Search for the cell housing the specified text and yield its (x, y) center coordinate. 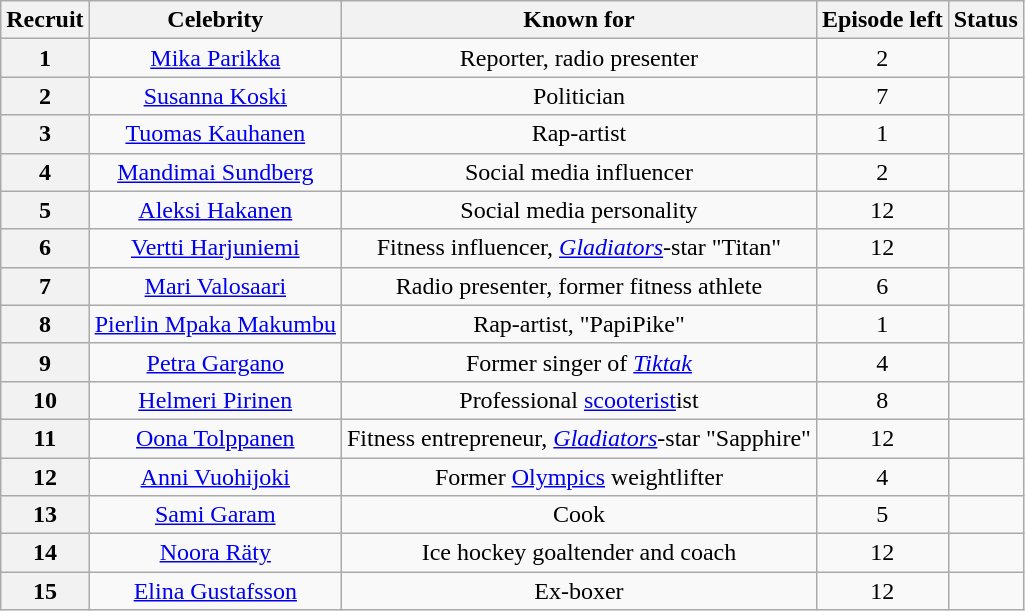
Celebrity (215, 20)
Helmeri Pirinen (215, 400)
Rap-artist (578, 134)
Elina Gustafsson (215, 591)
Pierlin Mpaka Makumbu (215, 324)
Anni Vuohijoki (215, 477)
Former singer of Tiktak (578, 362)
Social media influencer (578, 172)
13 (45, 515)
9 (45, 362)
3 (45, 134)
Fitness influencer, Gladiators-star "Titan" (578, 248)
Aleksi Hakanen (215, 210)
Cook (578, 515)
10 (45, 400)
Professional scooteristist (578, 400)
Oona Tolppanen (215, 438)
Ice hockey goaltender and coach (578, 553)
Mari Valosaari (215, 286)
15 (45, 591)
Mika Parikka (215, 58)
Sami Garam (215, 515)
14 (45, 553)
Ex-boxer (578, 591)
Politician (578, 96)
11 (45, 438)
Rap-artist, "PapiPike" (578, 324)
Social media personality (578, 210)
Vertti Harjuniemi (215, 248)
Radio presenter, former fitness athlete (578, 286)
Tuomas Kauhanen (215, 134)
Reporter, radio presenter (578, 58)
Fitness entrepreneur, Gladiators-star "Sapphire" (578, 438)
Recruit (45, 20)
Former Olympics weightlifter (578, 477)
Susanna Koski (215, 96)
Known for (578, 20)
Petra Gargano (215, 362)
Mandimai Sundberg (215, 172)
Noora Räty (215, 553)
Status (986, 20)
Episode left (882, 20)
